Locate the cell with the specified text and output its [x, y] center coordinate. 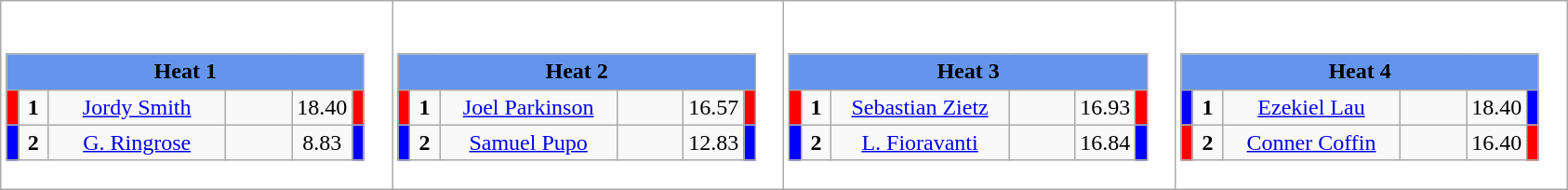
16.84 [1105, 142]
Joel Parkinson [528, 107]
Heat 3 [968, 72]
Heat 3 1 Sebastian Zietz 16.93 2 L. Fioravanti 16.84 [980, 95]
Sebastian Zietz [921, 107]
8.83 [322, 142]
L. Fioravanti [921, 142]
16.93 [1105, 107]
Heat 2 1 Joel Parkinson 16.57 2 Samuel Pupo 12.83 [588, 95]
16.40 [1497, 142]
Heat 4 1 Ezekiel Lau 18.40 2 Conner Coffin 16.40 [1371, 95]
G. Ringrose [138, 142]
12.83 [714, 142]
Heat 2 [577, 72]
Jordy Smith [138, 107]
16.57 [714, 107]
Ezekiel Lau [1311, 107]
Samuel Pupo [528, 142]
Heat 1 1 Jordy Smith 18.40 2 G. Ringrose 8.83 [197, 95]
Heat 1 [185, 72]
Conner Coffin [1311, 142]
Heat 4 [1360, 72]
